For the text-containing cell, return its midpoint in [X, Y] coordinate format. 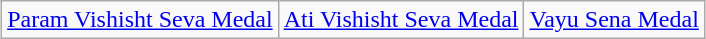
Vayu Sena Medal [614, 20]
Ati Vishisht Seva Medal [401, 20]
Param Vishisht Seva Medal [140, 20]
